Return [X, Y] of the center of cell containing provided text 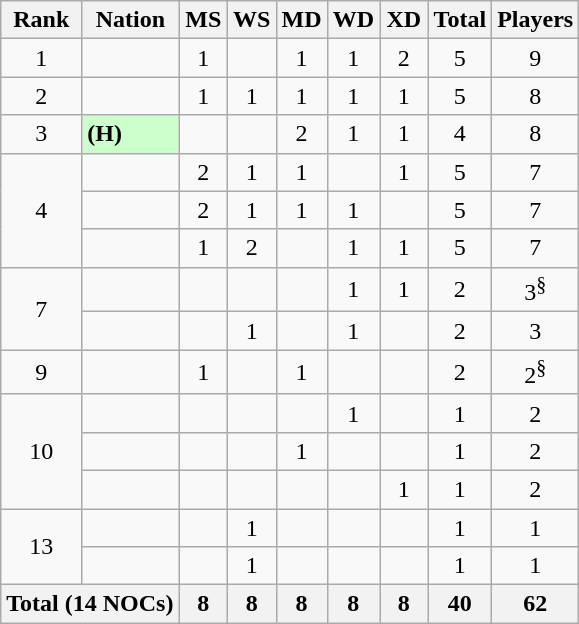
3§ [536, 290]
62 [536, 604]
Players [536, 20]
Rank [42, 20]
MD [302, 20]
XD [404, 20]
2§ [536, 372]
(H) [130, 134]
WD [353, 20]
Total (14 NOCs) [90, 604]
MS [204, 20]
13 [42, 547]
WS [252, 20]
Nation [130, 20]
10 [42, 451]
40 [460, 604]
Total [460, 20]
